Capture the cell that displays the provided text and extract its [X, Y] central coordinate. 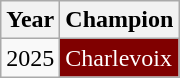
Charlevoix [120, 58]
Champion [120, 20]
Year [30, 20]
2025 [30, 58]
